From the cell containing the given text, extract its center point as (x, y) coordinate. 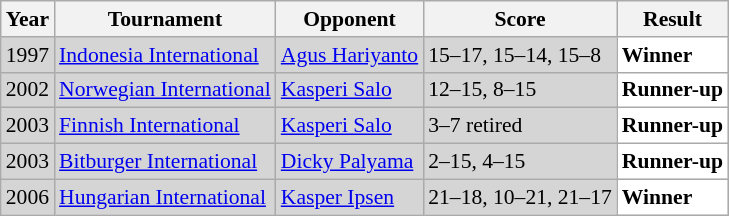
Tournament (165, 19)
Score (520, 19)
12–15, 8–15 (520, 90)
Bitburger International (165, 162)
Kasper Ipsen (350, 197)
Year (28, 19)
3–7 retired (520, 126)
15–17, 15–14, 15–8 (520, 55)
2006 (28, 197)
2002 (28, 90)
Indonesia International (165, 55)
2–15, 4–15 (520, 162)
Opponent (350, 19)
Norwegian International (165, 90)
21–18, 10–21, 21–17 (520, 197)
1997 (28, 55)
Result (672, 19)
Hungarian International (165, 197)
Dicky Palyama (350, 162)
Agus Hariyanto (350, 55)
Finnish International (165, 126)
